Locate the cell with the specified text and output its (X, Y) center coordinate. 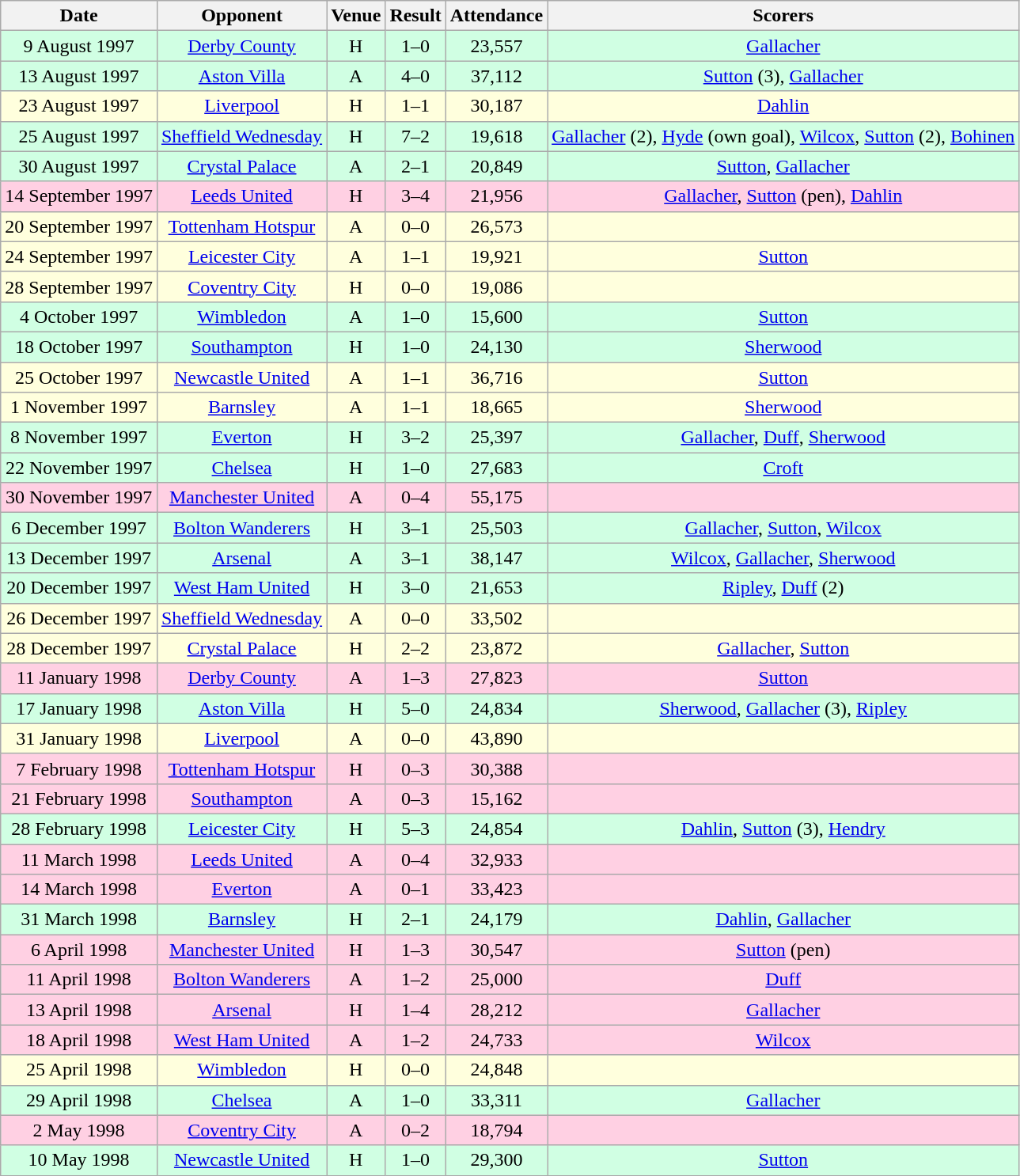
Dahlin, Sutton (3), Hendry (783, 829)
27,683 (496, 468)
1 November 1997 (79, 408)
37,112 (496, 76)
24 September 1997 (79, 256)
28,212 (496, 1010)
Gallacher, Duff, Sherwood (783, 438)
24,179 (496, 920)
33,502 (496, 618)
24,848 (496, 1070)
21,653 (496, 588)
13 August 1997 (79, 76)
15,600 (496, 317)
18,665 (496, 408)
22 November 1997 (79, 468)
24,834 (496, 708)
20 December 1997 (79, 588)
36,716 (496, 377)
3–0 (415, 588)
Gallacher, Sutton, Wilcox (783, 528)
5–0 (415, 708)
21 February 1998 (79, 799)
2–2 (415, 648)
24,733 (496, 1040)
33,423 (496, 890)
18 October 1997 (79, 347)
0–2 (415, 1130)
Date (79, 16)
28 February 1998 (79, 829)
33,311 (496, 1100)
Attendance (496, 16)
19,086 (496, 286)
0–1 (415, 890)
26 December 1997 (79, 618)
30 November 1997 (79, 498)
29 April 1998 (79, 1100)
25 August 1997 (79, 136)
8 November 1997 (79, 438)
20,849 (496, 166)
Sherwood, Gallacher (3), Ripley (783, 708)
43,890 (496, 738)
32,933 (496, 859)
Dahlin (783, 106)
5–3 (415, 829)
Opponent (241, 16)
25 April 1998 (79, 1070)
11 January 1998 (79, 678)
19,921 (496, 256)
Wilcox (783, 1040)
23,872 (496, 648)
Croft (783, 468)
6 April 1998 (79, 950)
4–0 (415, 76)
27,823 (496, 678)
55,175 (496, 498)
28 December 1997 (79, 648)
30,388 (496, 768)
38,147 (496, 558)
Gallacher (2), Hyde (own goal), Wilcox, Sutton (2), Bohinen (783, 136)
25,503 (496, 528)
20 September 1997 (79, 226)
6 December 1997 (79, 528)
19,618 (496, 136)
Scorers (783, 16)
4 October 1997 (79, 317)
Ripley, Duff (2) (783, 588)
Dahlin, Gallacher (783, 920)
14 September 1997 (79, 196)
Sutton (3), Gallacher (783, 76)
3–2 (415, 438)
30,187 (496, 106)
15,162 (496, 799)
7 February 1998 (79, 768)
7–2 (415, 136)
29,300 (496, 1160)
25,000 (496, 980)
18,794 (496, 1130)
24,130 (496, 347)
9 August 1997 (79, 46)
3–4 (415, 196)
18 April 1998 (79, 1040)
21,956 (496, 196)
Sutton (pen) (783, 950)
13 April 1998 (79, 1010)
24,854 (496, 829)
30,547 (496, 950)
14 March 1998 (79, 890)
26,573 (496, 226)
30 August 1997 (79, 166)
23,557 (496, 46)
Result (415, 16)
11 April 1998 (79, 980)
Gallacher, Sutton (pen), Dahlin (783, 196)
13 December 1997 (79, 558)
25,397 (496, 438)
23 August 1997 (79, 106)
Duff (783, 980)
Venue (356, 16)
Sutton, Gallacher (783, 166)
11 March 1998 (79, 859)
Gallacher, Sutton (783, 648)
2 May 1998 (79, 1130)
17 January 1998 (79, 708)
1–4 (415, 1010)
25 October 1997 (79, 377)
Wilcox, Gallacher, Sherwood (783, 558)
10 May 1998 (79, 1160)
31 January 1998 (79, 738)
28 September 1997 (79, 286)
31 March 1998 (79, 920)
